Return [X, Y] of the center of cell containing provided text 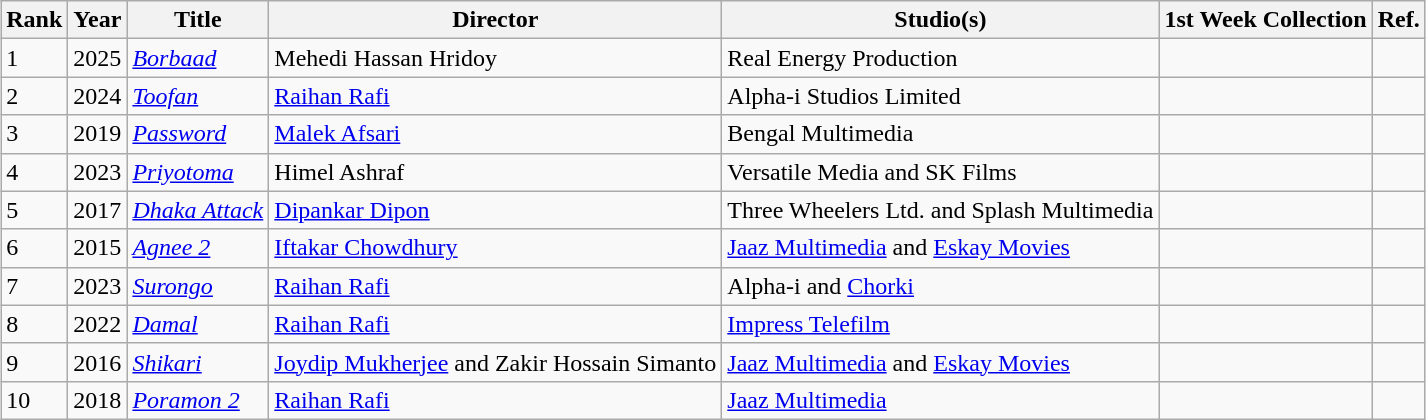
Jaaz Multimedia [940, 400]
2018 [98, 400]
Studio(s) [940, 20]
Priyotoma [198, 172]
2017 [98, 210]
Surongo [198, 286]
Bengal Multimedia [940, 134]
Mehedi Hassan Hridoy [496, 58]
1st Week Collection [1266, 20]
Borbaad [198, 58]
Dhaka Attack [198, 210]
Poramon 2 [198, 400]
2016 [98, 362]
Alpha-i Studios Limited [940, 96]
3 [34, 134]
Versatile Media and SK Films [940, 172]
10 [34, 400]
Three Wheelers Ltd. and Splash Multimedia [940, 210]
Director [496, 20]
2 [34, 96]
2025 [98, 58]
Dipankar Dipon [496, 210]
Real Energy Production [940, 58]
2015 [98, 248]
Damal [198, 324]
9 [34, 362]
Joydip Mukherjee and Zakir Hossain Simanto [496, 362]
Himel Ashraf [496, 172]
5 [34, 210]
Year [98, 20]
Iftakar Chowdhury [496, 248]
Ref. [1398, 20]
Malek Afsari [496, 134]
Rank [34, 20]
1 [34, 58]
Shikari [198, 362]
7 [34, 286]
2024 [98, 96]
8 [34, 324]
4 [34, 172]
Alpha-i and Chorki [940, 286]
2019 [98, 134]
Agnee 2 [198, 248]
Password [198, 134]
Toofan [198, 96]
Title [198, 20]
Impress Telefilm [940, 324]
2022 [98, 324]
6 [34, 248]
